Return [X, Y] of the center of cell containing provided text 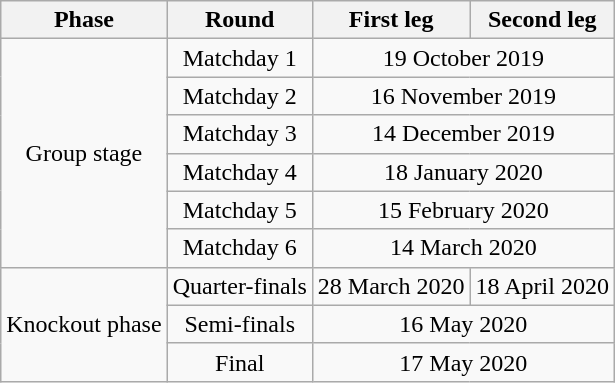
Semi-finals [240, 324]
Matchday 2 [240, 96]
28 March 2020 [391, 286]
Group stage [84, 153]
18 January 2020 [463, 172]
Quarter-finals [240, 286]
Round [240, 20]
16 November 2019 [463, 96]
Knockout phase [84, 324]
18 April 2020 [542, 286]
Matchday 1 [240, 58]
Second leg [542, 20]
Phase [84, 20]
Matchday 6 [240, 248]
14 March 2020 [463, 248]
19 October 2019 [463, 58]
Final [240, 362]
16 May 2020 [463, 324]
Matchday 3 [240, 134]
Matchday 4 [240, 172]
14 December 2019 [463, 134]
Matchday 5 [240, 210]
First leg [391, 20]
15 February 2020 [463, 210]
17 May 2020 [463, 362]
